Return the [X, Y] coordinate for the center point of the cell that contains the specified text.  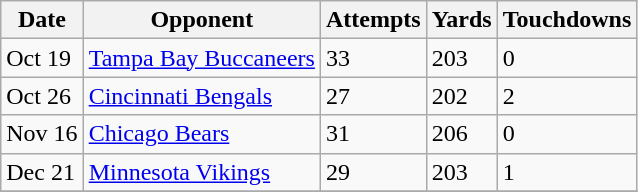
Nov 16 [42, 134]
Attempts [373, 20]
202 [462, 96]
Yards [462, 20]
Touchdowns [567, 20]
31 [373, 134]
Oct 26 [42, 96]
1 [567, 172]
Minnesota Vikings [202, 172]
33 [373, 58]
Cincinnati Bengals [202, 96]
Date [42, 20]
Opponent [202, 20]
Tampa Bay Buccaneers [202, 58]
27 [373, 96]
Dec 21 [42, 172]
206 [462, 134]
Chicago Bears [202, 134]
Oct 19 [42, 58]
29 [373, 172]
2 [567, 96]
